Return the [X, Y] coordinate for the center point of the cell that contains the specified text.  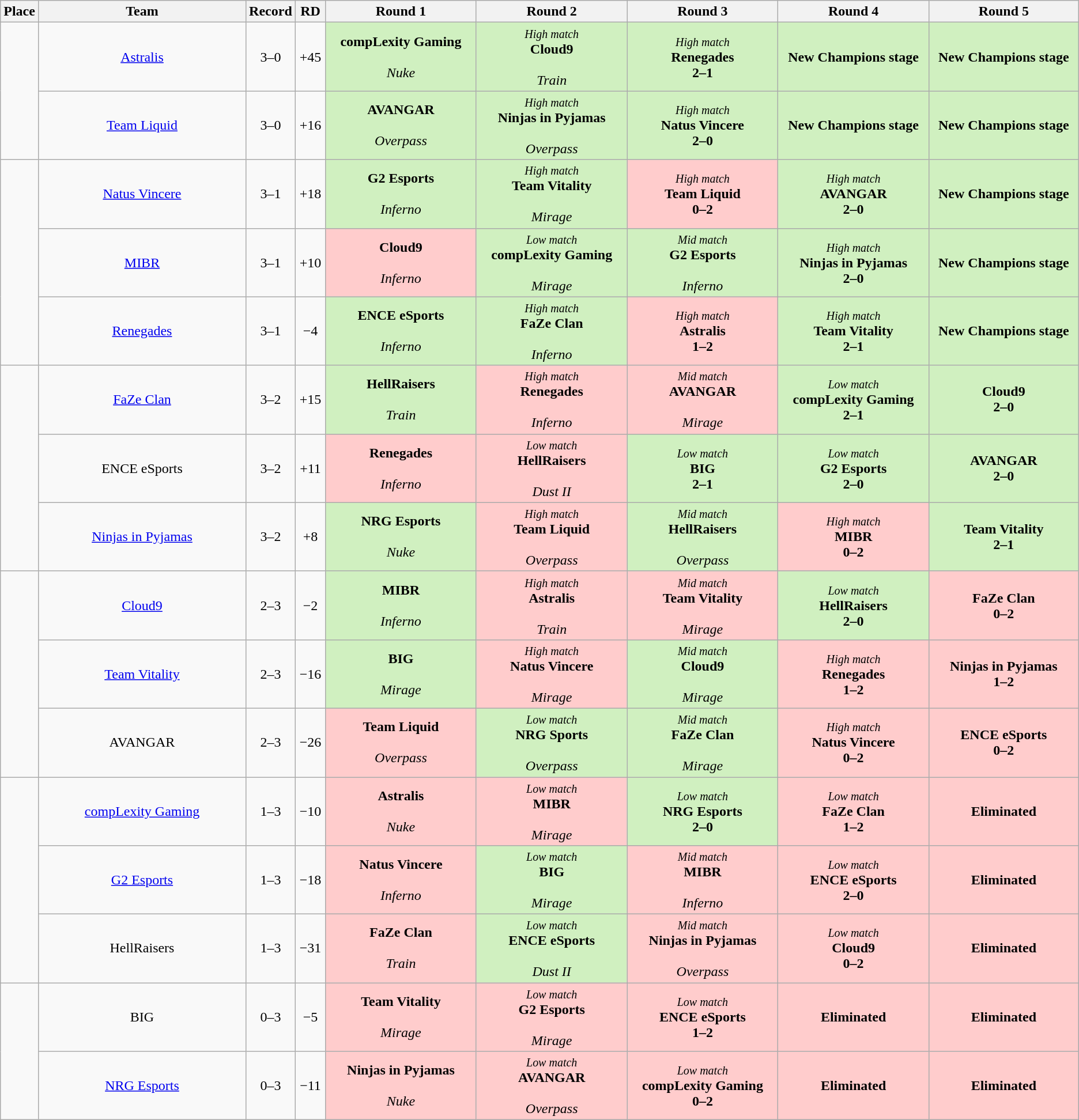
+45 [310, 56]
Low matchBIG 2–1 [703, 468]
ENCE eSports 0–2 [1003, 742]
Low matchG2 Esports 2–0 [854, 468]
Mid matchTeam Vitality Mirage [703, 605]
Low matchAVANGAR Overpass [552, 1085]
ENCE eSports Inferno [401, 331]
High matchCloud9 Train [552, 56]
Cloud9 2–0 [1003, 400]
AVANGAR [142, 742]
High matchTeam Vitality 2–1 [854, 331]
Low matchENCE eSports 2–0 [854, 880]
−11 [310, 1085]
G2 Esports Inferno [401, 194]
−4 [310, 331]
Team Liquid [142, 126]
Low matchBIG Mirage [552, 880]
RD [310, 12]
Low matchHellRaisers 2–0 [854, 605]
Low matchNRG Sports Overpass [552, 742]
Low matchENCE eSports 1–2 [703, 1017]
+15 [310, 400]
HellRaisers Train [401, 400]
High matchAstralis Train [552, 605]
MIBR Inferno [401, 605]
Natus Vincere [142, 194]
Team Vitality [142, 674]
High matchFaZe Clan Inferno [552, 331]
HellRaisers [142, 948]
Team Liquid Overpass [401, 742]
G2 Esports [142, 880]
Low matchHellRaisers Dust II [552, 468]
+18 [310, 194]
Low matchcompLexity Gaming Mirage [552, 263]
High matchAstralis 1–2 [703, 331]
Round 2 [552, 12]
Team Vitality 2–1 [1003, 537]
−5 [310, 1017]
Low matchNRG Esports 2–0 [703, 811]
compLexity Gaming [142, 811]
Cloud9 [142, 605]
Mid matchAVANGAR Mirage [703, 400]
+8 [310, 537]
Low matchG2 Esports Mirage [552, 1017]
High matchTeam Vitality Mirage [552, 194]
Low matchFaZe Clan 1–2 [854, 811]
Astralis Nuke [401, 811]
Mid matchNinjas in Pyjamas Overpass [703, 948]
NRG Esports Nuke [401, 537]
High matchTeam Liquid Overpass [552, 537]
Team Vitality Mirage [401, 1017]
−18 [310, 880]
−16 [310, 674]
Low matchcompLexity Gaming 2–1 [854, 400]
Place [20, 12]
Low matchMIBR Mirage [552, 811]
Renegades [142, 331]
Mid matchCloud9 Mirage [703, 674]
BIG Mirage [401, 674]
Ninjas in Pyjamas 1–2 [1003, 674]
ENCE eSports [142, 468]
AVANGAR 2–0 [1003, 468]
Astralis [142, 56]
Low matchcompLexity Gaming 0–2 [703, 1085]
+11 [310, 468]
Mid matchG2 Esports Inferno [703, 263]
Team [142, 12]
compLexity Gaming Nuke [401, 56]
FaZe Clan [142, 400]
High matchNatus Vincere Mirage [552, 674]
High matchNatus Vincere 2–0 [703, 126]
High matchAVANGAR 2–0 [854, 194]
BIG [142, 1017]
−26 [310, 742]
Cloud9 Inferno [401, 263]
−31 [310, 948]
MIBR [142, 263]
FaZe Clan Train [401, 948]
Natus Vincere Inferno [401, 880]
−10 [310, 811]
Round 3 [703, 12]
+10 [310, 263]
Mid matchHellRaisers Overpass [703, 537]
Mid matchFaZe Clan Mirage [703, 742]
Round 1 [401, 12]
High matchNatus Vincere 0–2 [854, 742]
Round 5 [1003, 12]
Ninjas in Pyjamas Nuke [401, 1085]
Low matchCloud9 0–2 [854, 948]
Ninjas in Pyjamas [142, 537]
AVANGAR Overpass [401, 126]
Mid matchMIBR Inferno [703, 880]
+16 [310, 126]
Renegades Inferno [401, 468]
High matchTeam Liquid 0–2 [703, 194]
Round 4 [854, 12]
Low matchENCE eSports Dust II [552, 948]
Record [271, 12]
FaZe Clan 0–2 [1003, 605]
High matchNinjas in Pyjamas Overpass [552, 126]
High matchNinjas in Pyjamas 2–0 [854, 263]
−2 [310, 605]
High matchRenegades Inferno [552, 400]
NRG Esports [142, 1085]
High matchMIBR 0–2 [854, 537]
High matchRenegades 1–2 [854, 674]
High matchRenegades 2–1 [703, 56]
